Return the [X, Y] coordinate for the center point of the cell that contains the specified text.  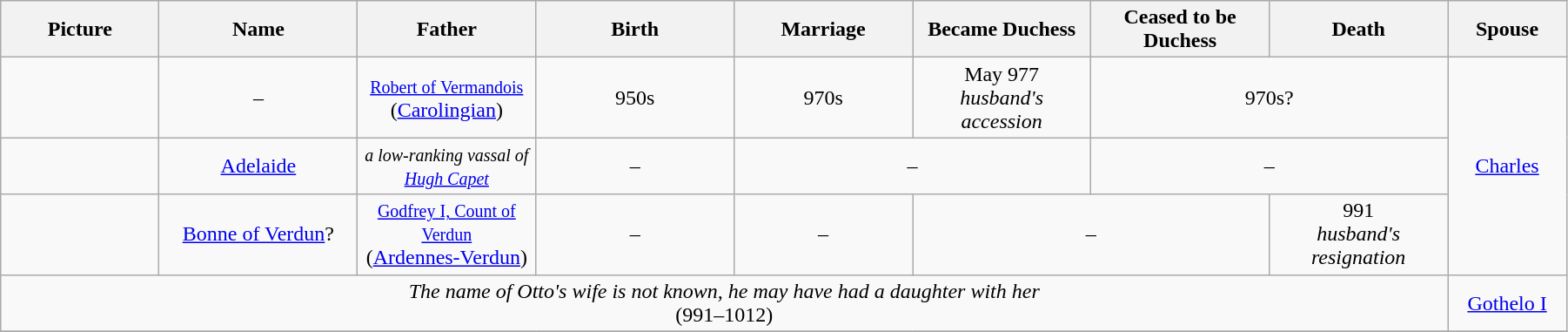
970s [823, 98]
Birth [635, 30]
Gothelo I [1507, 303]
Godfrey I, Count of Verdun(Ardennes-Verdun) [447, 234]
950s [635, 98]
The name of Otto's wife is not known, he may have had a daughter with her(991–1012) [724, 303]
Father [447, 30]
Charles [1507, 166]
991husband's resignation [1359, 234]
Bonne of Verdun? [258, 234]
Name [258, 30]
May 977husband's accession [1002, 98]
Picture [80, 30]
Ceased to be Duchess [1180, 30]
a low-ranking vassal of Hugh Capet [447, 166]
Death [1359, 30]
Robert of Vermandois(Carolingian) [447, 98]
Marriage [823, 30]
Spouse [1507, 30]
Became Duchess [1002, 30]
970s? [1270, 98]
Adelaide [258, 166]
